Pinpoint the cell where the given text exists, returning its [X, Y] midpoint coordinate. 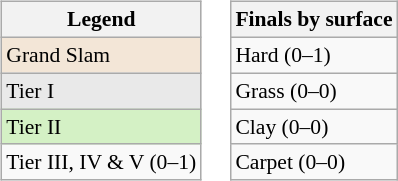
Tier III, IV & V (0–1) [101, 162]
Hard (0–1) [314, 55]
Tier I [101, 91]
Finals by surface [314, 20]
Carpet (0–0) [314, 162]
Grass (0–0) [314, 91]
Tier II [101, 127]
Grand Slam [101, 55]
Clay (0–0) [314, 127]
Legend [101, 20]
